Identify which cell holds the provided text, then report its [X, Y] central coordinate. 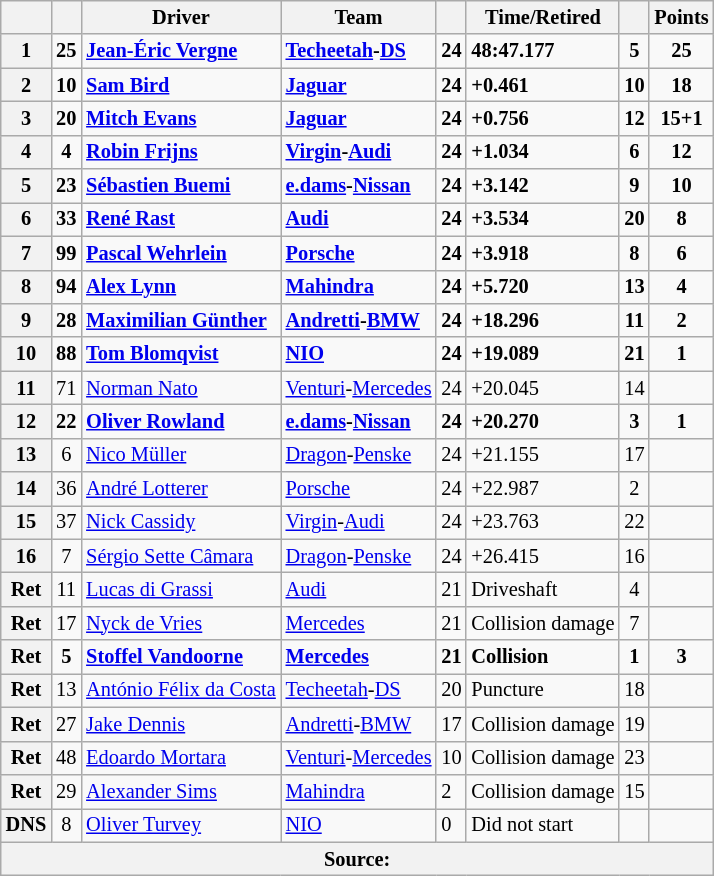
+0.756 [542, 118]
36 [66, 489]
Sérgio Sette Câmara [180, 556]
Sam Bird [180, 85]
0 [451, 825]
+21.155 [542, 455]
37 [66, 522]
+20.270 [542, 421]
48 [66, 758]
99 [66, 253]
Tom Blomqvist [180, 354]
Robin Frijns [180, 152]
+18.296 [542, 320]
88 [66, 354]
+3.142 [542, 186]
Team [359, 17]
Norman Nato [180, 388]
15+1 [681, 118]
19 [634, 724]
Jean-Éric Vergne [180, 51]
DNS [26, 825]
Alex Lynn [180, 287]
Did not start [542, 825]
Oliver Rowland [180, 421]
Stoffel Vandoorne [180, 657]
Lucas di Grassi [180, 589]
Time/Retired [542, 17]
Collision [542, 657]
27 [66, 724]
33 [66, 219]
+23.763 [542, 522]
71 [66, 388]
Mitch Evans [180, 118]
+22.987 [542, 489]
+26.415 [542, 556]
+3.918 [542, 253]
Puncture [542, 690]
Driver [180, 17]
94 [66, 287]
Pascal Wehrlein [180, 253]
+3.534 [542, 219]
Points [681, 17]
+1.034 [542, 152]
+5.720 [542, 287]
+19.089 [542, 354]
Nico Müller [180, 455]
+0.461 [542, 85]
+20.045 [542, 388]
René Rast [180, 219]
29 [66, 791]
28 [66, 320]
Edoardo Mortara [180, 758]
Nick Cassidy [180, 522]
Oliver Turvey [180, 825]
Sébastien Buemi [180, 186]
António Félix da Costa [180, 690]
André Lotterer [180, 489]
Source: [358, 859]
Driveshaft [542, 589]
Nyck de Vries [180, 623]
Jake Dennis [180, 724]
48:47.177 [542, 51]
Maximilian Günther [180, 320]
Alexander Sims [180, 791]
